Find where the given text appears and provide that cell's center as [X, Y] coordinate. 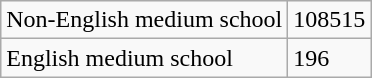
English medium school [144, 58]
196 [330, 58]
108515 [330, 20]
Non-English medium school [144, 20]
